Determine the [X, Y] coordinate at the center of the cell enclosing the given text.  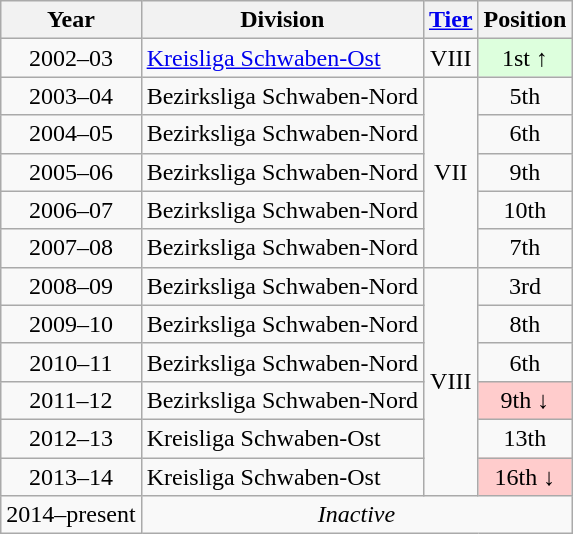
7th [525, 248]
2012–13 [71, 438]
Year [71, 20]
Position [525, 20]
Inactive [356, 515]
1st ↑ [525, 58]
8th [525, 324]
2004–05 [71, 134]
Division [282, 20]
9th ↓ [525, 400]
5th [525, 96]
3rd [525, 286]
2006–07 [71, 210]
VII [450, 172]
2007–08 [71, 248]
9th [525, 172]
13th [525, 438]
2010–11 [71, 362]
16th ↓ [525, 477]
Tier [450, 20]
10th [525, 210]
2008–09 [71, 286]
2005–06 [71, 172]
2013–14 [71, 477]
2003–04 [71, 96]
2014–present [71, 515]
2009–10 [71, 324]
2002–03 [71, 58]
2011–12 [71, 400]
